Extract the (X, Y) coordinate from the center of the cell holding the provided text.  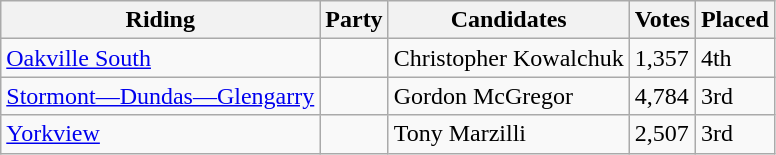
4,784 (662, 96)
Oakville South (160, 58)
Placed (734, 20)
Stormont—Dundas—Glengarry (160, 96)
1,357 (662, 58)
Gordon McGregor (508, 96)
Yorkview (160, 134)
Party (354, 20)
Votes (662, 20)
2,507 (662, 134)
Tony Marzilli (508, 134)
Christopher Kowalchuk (508, 58)
4th (734, 58)
Riding (160, 20)
Candidates (508, 20)
